Output the [X, Y] coordinate of the center of the cell containing the given text.  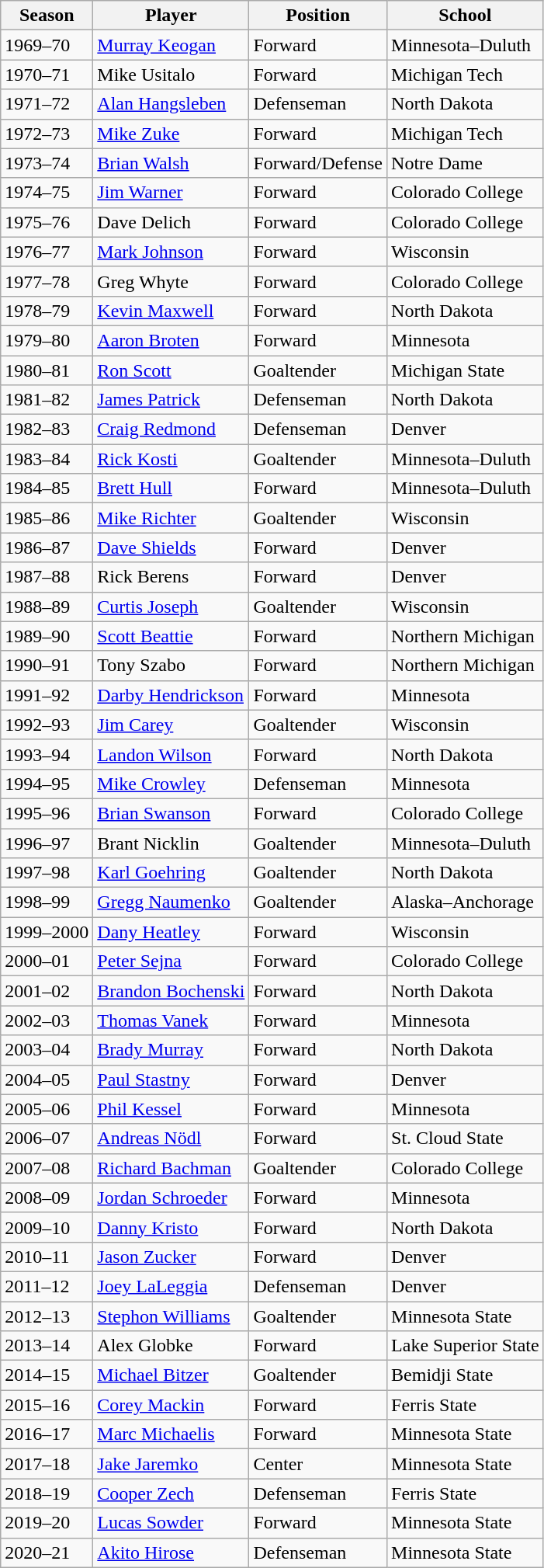
1990–91 [47, 666]
1971–72 [47, 104]
Mike Usitalo [171, 75]
2007–08 [47, 1168]
Michael Bitzer [171, 1375]
Craig Redmond [171, 429]
Jim Carey [171, 725]
1969–70 [47, 45]
2004–05 [47, 1080]
Jake Jaremko [171, 1464]
Player [171, 16]
Aaron Broten [171, 340]
School [466, 16]
Curtis Joseph [171, 607]
Corey Mackin [171, 1405]
Rick Berens [171, 577]
1981–82 [47, 400]
Brian Swanson [171, 813]
Darby Hendrickson [171, 695]
2019–20 [47, 1523]
2001–02 [47, 991]
1992–93 [47, 725]
Center [318, 1464]
Richard Bachman [171, 1168]
2011–12 [47, 1286]
Jason Zucker [171, 1257]
Tony Szabo [171, 666]
Joey LaLeggia [171, 1286]
Mike Zuke [171, 134]
2002–03 [47, 1020]
1994–95 [47, 784]
Gregg Naumenko [171, 902]
2003–04 [47, 1050]
2020–21 [47, 1552]
Alex Globke [171, 1346]
2015–16 [47, 1405]
Season [47, 16]
1999–2000 [47, 932]
James Patrick [171, 400]
Phil Kessel [171, 1109]
1989–90 [47, 636]
Paul Stastny [171, 1080]
Kevin Maxwell [171, 311]
Peter Sejna [171, 961]
1983–84 [47, 459]
Lake Superior State [466, 1346]
2014–15 [47, 1375]
Mike Richter [171, 518]
1973–74 [47, 163]
1993–94 [47, 754]
Position [318, 16]
2000–01 [47, 961]
Stephon Williams [171, 1316]
1995–96 [47, 813]
Andreas Nödl [171, 1139]
Brady Murray [171, 1050]
2008–09 [47, 1198]
St. Cloud State [466, 1139]
2012–13 [47, 1316]
1978–79 [47, 311]
2016–17 [47, 1434]
Dany Heatley [171, 932]
Scott Beattie [171, 636]
Marc Michaelis [171, 1434]
Alan Hangsleben [171, 104]
Notre Dame [466, 163]
2013–14 [47, 1346]
1987–88 [47, 577]
Mike Crowley [171, 784]
1980–81 [47, 370]
Thomas Vanek [171, 1020]
Dave Shields [171, 548]
1984–85 [47, 488]
1986–87 [47, 548]
1975–76 [47, 222]
2006–07 [47, 1139]
Mark Johnson [171, 252]
Bemidji State [466, 1375]
Rick Kosti [171, 459]
Dave Delich [171, 222]
Brandon Bochenski [171, 991]
1982–83 [47, 429]
Jim Warner [171, 193]
1988–89 [47, 607]
2005–06 [47, 1109]
1972–73 [47, 134]
Ron Scott [171, 370]
1997–98 [47, 873]
1998–99 [47, 902]
Greg Whyte [171, 281]
Karl Goehring [171, 873]
Brian Walsh [171, 163]
1970–71 [47, 75]
Brant Nicklin [171, 843]
Michigan State [466, 370]
Akito Hirose [171, 1552]
2009–10 [47, 1227]
1991–92 [47, 695]
Cooper Zech [171, 1493]
Jordan Schroeder [171, 1198]
2010–11 [47, 1257]
2017–18 [47, 1464]
1976–77 [47, 252]
Brett Hull [171, 488]
Murray Keogan [171, 45]
Lucas Sowder [171, 1523]
Forward/Defense [318, 163]
2018–19 [47, 1493]
1977–78 [47, 281]
1974–75 [47, 193]
Alaska–Anchorage [466, 902]
Danny Kristo [171, 1227]
1996–97 [47, 843]
1979–80 [47, 340]
1985–86 [47, 518]
Landon Wilson [171, 754]
